Pinpoint the cell where the given text exists, returning its (X, Y) midpoint coordinate. 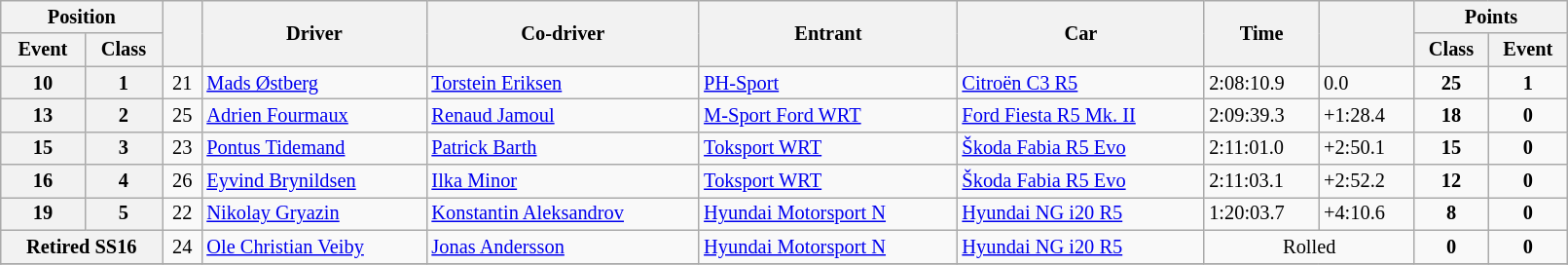
4 (124, 181)
13 (43, 115)
16 (43, 181)
Nikolay Gryazin (313, 213)
Retired SS16 (82, 246)
24 (183, 246)
0.0 (1367, 83)
Points (1491, 17)
2:11:03.1 (1261, 181)
+2:50.1 (1367, 148)
+2:52.2 (1367, 181)
19 (43, 213)
Eyvind Brynildsen (313, 181)
Patrick Barth (564, 148)
22 (183, 213)
8 (1451, 213)
21 (183, 83)
Entrant (827, 33)
Jonas Andersson (564, 246)
Citroën C3 R5 (1081, 83)
10 (43, 83)
2:08:10.9 (1261, 83)
Adrien Fourmaux (313, 115)
Ilka Minor (564, 181)
Co-driver (564, 33)
+1:28.4 (1367, 115)
Torstein Eriksen (564, 83)
12 (1451, 181)
3 (124, 148)
Renaud Jamoul (564, 115)
2:11:01.0 (1261, 148)
Ole Christian Veiby (313, 246)
Mads Østberg (313, 83)
M-Sport Ford WRT (827, 115)
Rolled (1309, 246)
23 (183, 148)
Time (1261, 33)
Position (82, 17)
Driver (313, 33)
2 (124, 115)
Car (1081, 33)
1:20:03.7 (1261, 213)
5 (124, 213)
26 (183, 181)
2:09:39.3 (1261, 115)
Pontus Tidemand (313, 148)
18 (1451, 115)
Ford Fiesta R5 Mk. II (1081, 115)
Konstantin Aleksandrov (564, 213)
+4:10.6 (1367, 213)
PH-Sport (827, 83)
